Detect which cell encompasses the target text, then output its (x, y) center coordinate. 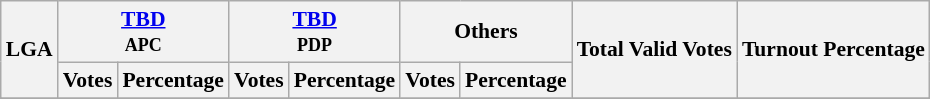
Total Valid Votes (654, 50)
Others (486, 32)
TBDAPC (144, 32)
TBDPDP (314, 32)
Turnout Percentage (834, 50)
LGA (30, 50)
